Capture the cell that displays the provided text and extract its (x, y) central coordinate. 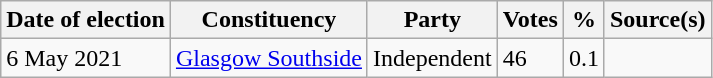
Source(s) (658, 20)
0.1 (584, 58)
Date of election (86, 20)
6 May 2021 (86, 58)
% (584, 20)
Votes (530, 20)
Independent (432, 58)
Party (432, 20)
46 (530, 58)
Glasgow Southside (268, 58)
Constituency (268, 20)
